Determine the (x, y) coordinate at the center of the cell enclosing the given text.  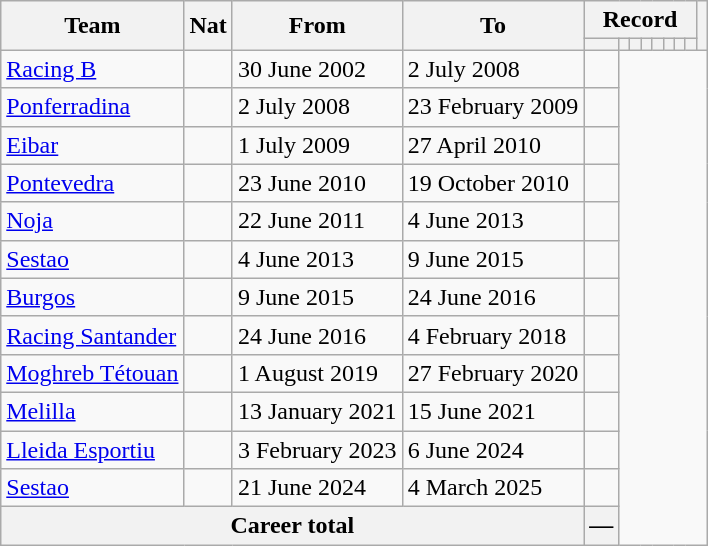
15 June 2021 (493, 411)
30 June 2002 (317, 69)
4 March 2025 (493, 488)
Ponferradina (92, 107)
Career total (292, 526)
22 June 2011 (317, 221)
1 August 2019 (317, 373)
4 February 2018 (493, 335)
From (317, 26)
3 February 2023 (317, 449)
23 February 2009 (493, 107)
Record (640, 20)
Burgos (92, 297)
1 July 2009 (317, 145)
23 June 2010 (317, 183)
27 April 2010 (493, 145)
Pontevedra (92, 183)
21 June 2024 (317, 488)
6 June 2024 (493, 449)
Nat (208, 26)
13 January 2021 (317, 411)
— (602, 526)
Team (92, 26)
Melilla (92, 411)
Lleida Esportiu (92, 449)
Eibar (92, 145)
Moghreb Tétouan (92, 373)
27 February 2020 (493, 373)
To (493, 26)
19 October 2010 (493, 183)
Noja (92, 221)
Racing Santander (92, 335)
Racing B (92, 69)
